Pinpoint the cell where the given text exists, returning its [x, y] midpoint coordinate. 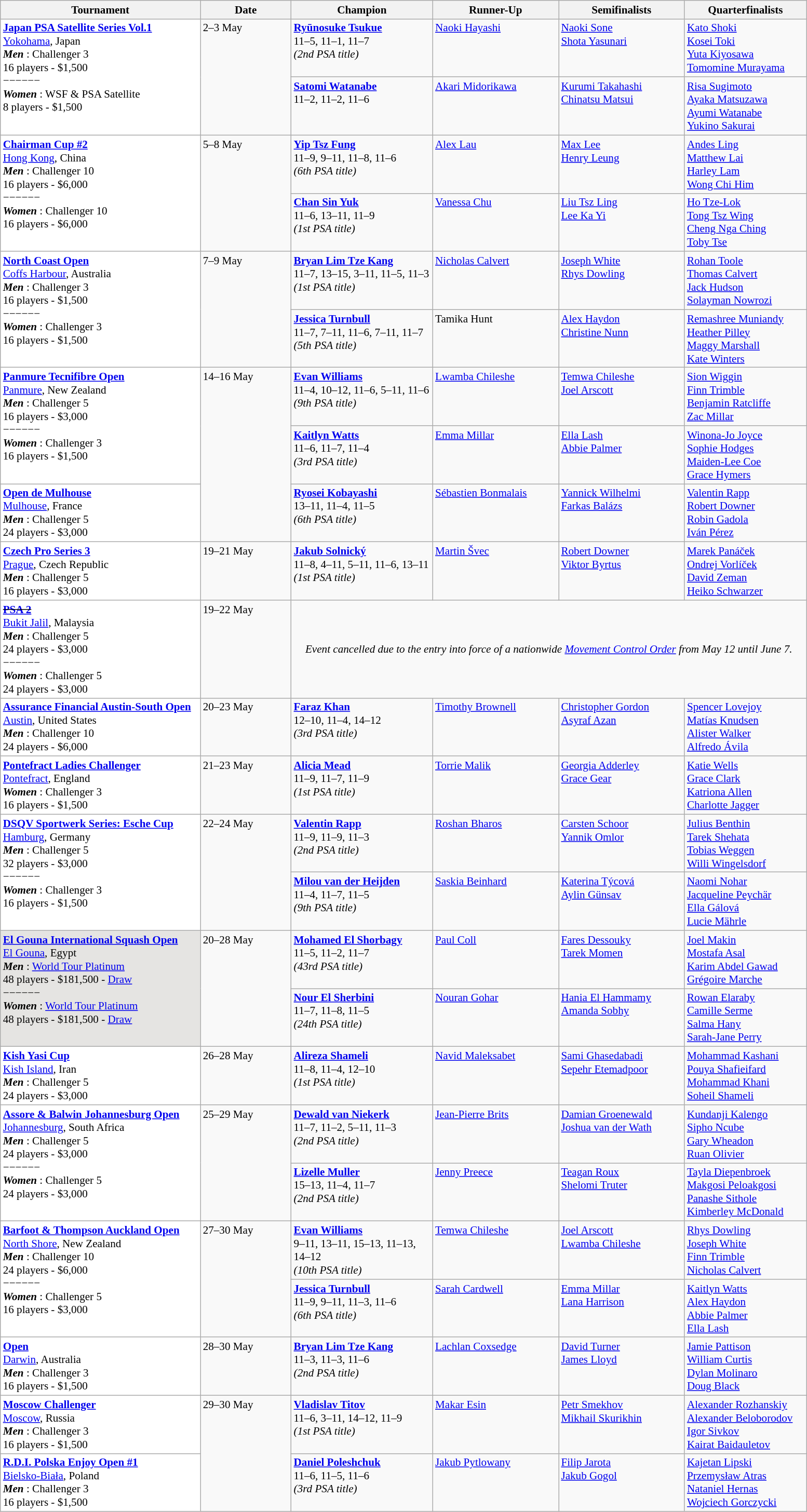
Petr Smekhov Mikhail Skurikhin [622, 1424]
Paul Coll [495, 960]
North Coast Open Coffs Harbour, Australia Men : Challenger 316 players - $1,500−−−−−− Women : Challenger 316 players - $1,500 [101, 309]
Akari Midorikawa [495, 106]
20–23 May [246, 727]
26–28 May [246, 1076]
Quarterfinalists [746, 9]
Damian Groenewald Joshua van der Wath [622, 1134]
Panmure Tecnifibre Open Panmure, New Zealand Men : Challenger 516 players - $3,000−−−−−− Women : Challenger 316 players - $1,500 [101, 426]
Jean-Pierre Brits [495, 1134]
Tayla Diepenbroek Makgosi Peloakgosi Panashe Sithole Kimberley McDonald [746, 1192]
Alireza Shameli11–8, 11–4, 12–10(1st PSA title) [362, 1076]
Rohan Toole Thomas Calvert Jack Hudson Solayman Nowrozi [746, 280]
Nicholas Calvert [495, 280]
Valentin Rapp Robert Downer Robin Gadola Iván Pérez [746, 513]
Vanessa Chu [495, 222]
Martin Švec [495, 571]
Evan Williams11–4, 10–12, 11–6, 5–11, 11–6(9th PSA title) [362, 397]
Carsten Schoor Yannik Omlor [622, 843]
Spencer Lovejoy Matías Knudsen Alister Walker Alfredo Ávila [746, 727]
Chairman Cup #2 Hong Kong, China Men : Challenger 1016 players - $6,000−−−−−− Women : Challenger 1016 players - $6,000 [101, 193]
25–29 May [246, 1163]
Jamie Pattison William Curtis Dylan Molinaro Doug Black [746, 1366]
Satomi Watanabe11–2, 11–2, 11–6 [362, 106]
Naomi Nohar Jacqueline Peychär Ella Gálová Lucie Mährle [746, 901]
R.D.I. Polska Enjoy Open #1 Bielsko-Biała, Poland Men : Challenger 316 players - $1,500 [101, 1482]
Rhys Dowling Joseph White Finn Trimble Nicholas Calvert [746, 1250]
Naoki Hayashi [495, 48]
Sami Ghasedabadi Sepehr Etemadpoor [622, 1076]
Emma Millar [495, 455]
Emma Millar Lana Harrison [622, 1308]
Runner-Up [495, 9]
Roshan Bharos [495, 843]
Timothy Brownell [495, 727]
Teagan Roux Shelomi Truter [622, 1192]
Navid Maleksabet [495, 1076]
Open Darwin, Australia Men : Challenger 316 players - $1,500 [101, 1366]
Liu Tsz Ling Lee Ka Yi [622, 222]
David Turner James Lloyd [622, 1366]
Sébastien Bonmalais [495, 513]
Fares Dessouky Tarek Momen [622, 960]
Moscow Challenger Moscow, Russia Men : Challenger 316 players - $1,500 [101, 1424]
Joel Arscott Lwamba Chileshe [622, 1250]
Kundanji Kalengo Sipho Ncube Gary Wheadon Ruan Olivier [746, 1134]
Saskia Beinhard [495, 901]
Tournament [101, 9]
Andes Ling Matthew Lai Harley Lam Wong Chi Him [746, 164]
Mohamed El Shorbagy11–5, 11–2, 11–7(43rd PSA title) [362, 960]
Hania El Hammamy Amanda Sobhy [622, 1018]
Alex Lau [495, 164]
27–30 May [246, 1279]
Bryan Lim Tze Kang11–7, 13–15, 3–11, 11–5, 11–3(1st PSA title) [362, 280]
Jakub Solnický11–8, 4–11, 5–11, 11–6, 13–11(1st PSA title) [362, 571]
22–24 May [246, 872]
Assore & Balwin Johannesburg Open Johannesburg, South Africa Men : Challenger 524 players - $3,000−−−−−− Women : Challenger 524 players - $3,000 [101, 1163]
Kato Shoki Kosei Toki Yuta Kiyosawa Tomomine Murayama [746, 48]
Event cancelled due to the entry into force of a nationwide Movement Control Order from May 12 until June 7. [549, 649]
Georgia Adderley Grace Gear [622, 785]
Kajetan Lipski Przemysław Atras Nataniel Hernas Wojciech Gorczycki [746, 1482]
Nouran Gohar [495, 1018]
Lizelle Muller15–13, 11–4, 11–7(2nd PSA title) [362, 1192]
Ho Tze-Lok Tong Tsz Wing Cheng Nga Ching Toby Tse [746, 222]
Lwamba Chileshe [495, 397]
Yip Tsz Fung11–9, 9–11, 11–8, 11–6(6th PSA title) [362, 164]
Czech Pro Series 3 Prague, Czech Republic Men : Challenger 516 players - $3,000 [101, 571]
Faraz Khan12–10, 11–4, 14–12(3rd PSA title) [362, 727]
DSQV Sportwerk Series: Esche Cup Hamburg, Germany Men : Challenger 532 players - $3,000−−−−−− Women : Challenger 316 players - $1,500 [101, 872]
Kaitlyn Watts11–6, 11–7, 11–4(3rd PSA title) [362, 455]
Temwa Chileshe [495, 1250]
Valentin Rapp11–9, 11–9, 11–3(2nd PSA title) [362, 843]
Marek Panáček Ondrej Vorlíček David Zeman Heiko Schwarzer [746, 571]
Daniel Poleshchuk11–6, 11–5, 11–6(3rd PSA title) [362, 1482]
19–22 May [246, 649]
Joel Makin Mostafa Asal Karim Abdel Gawad Grégoire Marche [746, 960]
14–16 May [246, 455]
Rowan Elaraby Camille Serme Salma Hany Sarah-Jane Perry [746, 1018]
Open de Mulhouse Mulhouse, France Men : Challenger 524 players - $3,000 [101, 513]
Robert Downer Viktor Byrtus [622, 571]
Joseph White Rhys Dowling [622, 280]
Date [246, 9]
Ryosei Kobayashi13–11, 11–4, 11–5(6th PSA title) [362, 513]
Milou van der Heijden11–4, 11–7, 11–5(9th PSA title) [362, 901]
Kish Yasi Cup Kish Island, Iran Men : Challenger 524 players - $3,000 [101, 1076]
Ryūnosuke Tsukue11–5, 11–1, 11–7(2nd PSA title) [362, 48]
29–30 May [246, 1453]
7–9 May [246, 309]
Jenny Preece [495, 1192]
Torrie Malik [495, 785]
Evan Williams9–11, 13–11, 15–13, 11–13, 14–12(10th PSA title) [362, 1250]
Naoki Sone Shota Yasunari [622, 48]
Julius Benthin Tarek Shehata Tobias Weggen Willi Wingelsdorf [746, 843]
28–30 May [246, 1366]
Kurumi Takahashi Chinatsu Matsui [622, 106]
Chan Sin Yuk11–6, 13–11, 11–9(1st PSA title) [362, 222]
Alexander Rozhanskiy Alexander Beloborodov Igor Sivkov Kairat Baidauletov [746, 1424]
Vladislav Titov11–6, 3–11, 14–12, 11–9(1st PSA title) [362, 1424]
Remashree Muniandy Heather Pilley Maggy Marshall Kate Winters [746, 339]
Christopher Gordon Asyraf Azan [622, 727]
Winona-Jo Joyce Sophie Hodges Maiden-Lee Coe Grace Hymers [746, 455]
21–23 May [246, 785]
5–8 May [246, 193]
Mohammad Kashani Pouya Shafieifard Mohammad Khani Soheil Shameli [746, 1076]
Barfoot & Thompson Auckland Open North Shore, New Zealand Men : Challenger 1024 players - $6,000−−−−−− Women : Challenger 516 players - $3,000 [101, 1279]
Japan PSA Satellite Series Vol.1 Yokohama, Japan Men : Challenger 316 players - $1,500−−−−−− Women : WSF & PSA Satellite8 players - $1,500 [101, 77]
Katie Wells Grace Clark Katriona Allen Charlotte Jagger [746, 785]
Alex Haydon Christine Nunn [622, 339]
Jessica Turnbull11–9, 9–11, 11–3, 11–6(6th PSA title) [362, 1308]
19–21 May [246, 571]
Kaitlyn Watts Alex Haydon Abbie Palmer Ella Lash [746, 1308]
Makar Esin [495, 1424]
Risa Sugimoto Ayaka Matsuzawa Ayumi Watanabe Yukino Sakurai [746, 106]
Assurance Financial Austin-South Open Austin, United States Men : Challenger 1024 players - $6,000 [101, 727]
Nour El Sherbini11–7, 11–8, 11–5(24th PSA title) [362, 1018]
Temwa Chileshe Joel Arscott [622, 397]
2–3 May [246, 77]
Jessica Turnbull11–7, 7–11, 11–6, 7–11, 11–7(5th PSA title) [362, 339]
PSA 2 Bukit Jalil, Malaysia Men : Challenger 524 players - $3,000−−−−−− Women : Challenger 524 players - $3,000 [101, 649]
Bryan Lim Tze Kang11–3, 11–3, 11–6(2nd PSA title) [362, 1366]
Yannick Wilhelmi Farkas Balázs [622, 513]
Sarah Cardwell [495, 1308]
Sion Wiggin Finn Trimble Benjamin Ratcliffe Zac Millar [746, 397]
Champion [362, 9]
Jakub Pytlowany [495, 1482]
Dewald van Niekerk11–7, 11–2, 5–11, 11–3(2nd PSA title) [362, 1134]
Alicia Mead11–9, 11–7, 11–9(1st PSA title) [362, 785]
20–28 May [246, 989]
Ella Lash Abbie Palmer [622, 455]
Lachlan Coxsedge [495, 1366]
Semifinalists [622, 9]
Tamika Hunt [495, 339]
Max Lee Henry Leung [622, 164]
Pontefract Ladies Challenger Pontefract, England Women : Challenger 316 players - $1,500 [101, 785]
Katerina Týcová Aylin Günsav [622, 901]
Filip Jarota Jakub Gogol [622, 1482]
